Identify which cell holds the provided text, then report its [X, Y] central coordinate. 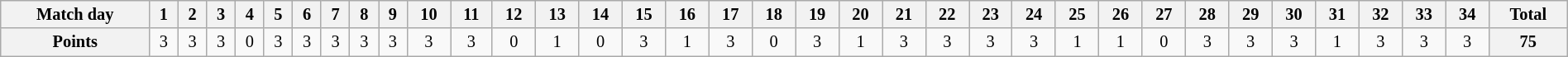
14 [600, 14]
26 [1121, 14]
5 [278, 14]
21 [904, 14]
28 [1207, 14]
75 [1528, 42]
11 [471, 14]
2 [192, 14]
15 [643, 14]
Total [1528, 14]
10 [428, 14]
23 [991, 14]
34 [1467, 14]
27 [1164, 14]
Match day [75, 14]
25 [1077, 14]
29 [1250, 14]
4 [250, 14]
22 [947, 14]
6 [308, 14]
17 [730, 14]
16 [687, 14]
13 [557, 14]
24 [1034, 14]
Points [75, 42]
32 [1380, 14]
30 [1293, 14]
19 [817, 14]
31 [1337, 14]
12 [514, 14]
18 [773, 14]
20 [860, 14]
9 [394, 14]
7 [336, 14]
8 [364, 14]
33 [1424, 14]
